Find where the given text appears and provide that cell's center as (X, Y) coordinate. 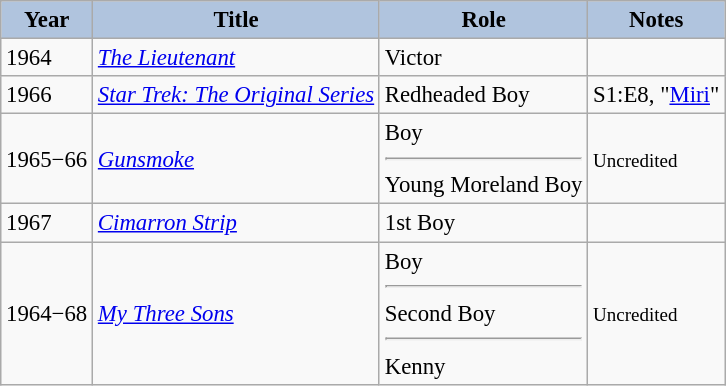
S1:E8, "Miri" (656, 95)
Gunsmoke (236, 159)
The Lieutenant (236, 58)
Star Trek: The Original Series (236, 95)
1966 (47, 95)
Notes (656, 20)
1967 (47, 223)
1965−66 (47, 159)
Role (483, 20)
Redheaded Boy (483, 95)
1st Boy (483, 223)
Year (47, 20)
BoySecond BoyKenny (483, 314)
My Three Sons (236, 314)
Title (236, 20)
Victor (483, 58)
1964−68 (47, 314)
1964 (47, 58)
Cimarron Strip (236, 223)
BoyYoung Moreland Boy (483, 159)
